Identify which cell holds the provided text, then report its [X, Y] central coordinate. 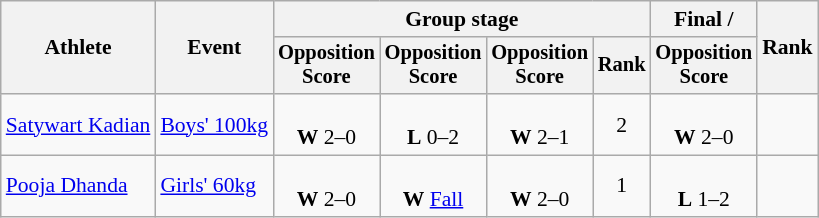
Athlete [78, 48]
Satywart Kadian [78, 124]
Boys' 100kg [214, 124]
2 [622, 124]
Group stage [462, 19]
Girls' 60kg [214, 186]
L 1–2 [704, 186]
Final / [704, 19]
Event [214, 48]
Pooja Dhanda [78, 186]
W 2–1 [540, 124]
L 0–2 [434, 124]
W Fall [434, 186]
1 [622, 186]
